For the text-containing cell, return its midpoint in [X, Y] coordinate format. 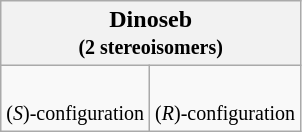
(S)-configuration [76, 98]
(R)-configuration [226, 98]
Dinoseb(2 stereoisomers) [151, 34]
